Identify which cell holds the provided text, then report its (x, y) central coordinate. 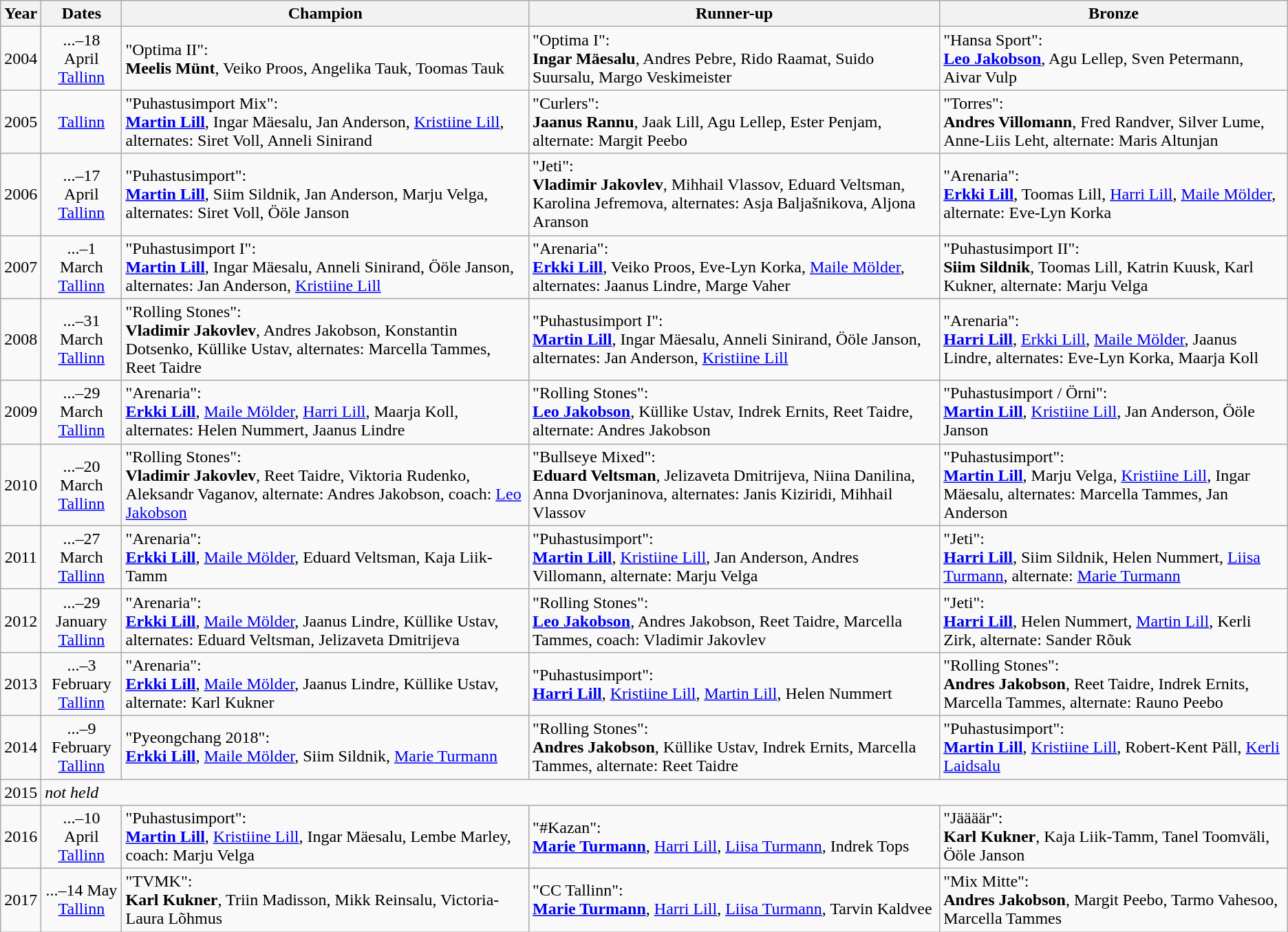
not held (665, 792)
"Rolling Stones":Vladimir Jakovlev, Reet Taidre, Viktoria Rudenko, Aleksandr Vaganov, alternate: Andres Jakobson, coach: Leo Jakobson (325, 484)
2013 (21, 684)
"Curlers":Jaanus Rannu, Jaak Lill, Agu Lellep, Ester Penjam, alternate: Margit Peebo (735, 122)
"Arenaria":Erkki Lill, Veiko Proos, Eve-Lyn Korka, Maile Mölder, alternates: Jaanus Lindre, Marge Vaher (735, 267)
...–1 MarchTallinn (81, 267)
2014 (21, 747)
Dates (81, 14)
"Puhastusimport / Örni":Martin Lill, Kristiine Lill, Jan Anderson, Ööle Janson (1114, 412)
"Bullseye Mixed":Eduard Veltsman, Jelizaveta Dmitrijeva, Niina Danilina, Anna Dvorjaninova, alternates: Janis Kiziridi, Mihhail Vlassov (735, 484)
"Rolling Stones":Andres Jakobson, Reet Taidre, Indrek Ernits, Marcella Tammes, alternate: Rauno Peebo (1114, 684)
"Mix Mitte":Andres Jakobson, Margit Peebo, Tarmo Vahesoo, Marcella Tammes (1114, 900)
"Pyeongchang 2018":Erkki Lill, Maile Mölder, Siim Sildnik, Marie Turmann (325, 747)
"Optima I":Ingar Mäesalu, Andres Pebre, Rido Raamat, Suido Suursalu, Margo Veskimeister (735, 58)
Year (21, 14)
"#Kazan":Marie Turmann, Harri Lill, Liisa Turmann, Indrek Tops (735, 837)
"Puhastusimport II":Siim Sildnik, Toomas Lill, Katrin Kuusk, Karl Kukner, alternate: Marju Velga (1114, 267)
"Arenaria":Erkki Lill, Maile Mölder, Jaanus Lindre, Küllike Ustav, alternates: Eduard Veltsman, Jelizaveta Dmitrijeva (325, 620)
"Arenaria":Erkki Lill, Maile Mölder, Harri Lill, Maarja Koll, alternates: Helen Nummert, Jaanus Lindre (325, 412)
...–27 MarchTallinn (81, 557)
"Puhastusimport":Martin Lill, Kristiine Lill, Robert-Kent Päll, Kerli Laidsalu (1114, 747)
Bronze (1114, 14)
2016 (21, 837)
"Puhastusimport":Martin Lill, Marju Velga, Kristiine Lill, Ingar Mäesalu, alternates: Marcella Tammes, Jan Anderson (1114, 484)
"Jäääär":Karl Kukner, Kaja Liik-Tamm, Tanel Toomväli, Ööle Janson (1114, 837)
...–17 AprilTallinn (81, 194)
Champion (325, 14)
...–29 JanuaryTallinn (81, 620)
"Jeti":Harri Lill, Siim Sildnik, Helen Nummert, Liisa Turmann, alternate: Marie Turmann (1114, 557)
Runner-up (735, 14)
2015 (21, 792)
"CC Tallinn":Marie Turmann, Harri Lill, Liisa Turmann, Tarvin Kaldvee (735, 900)
"Arenaria":Erkki Lill, Maile Mölder, Eduard Veltsman, Kaja Liik-Tamm (325, 557)
2009 (21, 412)
"Arenaria":Erkki Lill, Toomas Lill, Harri Lill, Maile Mölder, alternate: Eve-Lyn Korka (1114, 194)
Tallinn (81, 122)
"Rolling Stones":Andres Jakobson, Küllike Ustav, Indrek Ernits, Marcella Tammes, alternate: Reet Taidre (735, 747)
"Torres":Andres Villomann, Fred Randver, Silver Lume, Anne-Liis Leht, alternate: Maris Altunjan (1114, 122)
...–29 MarchTallinn (81, 412)
"Rolling Stones":Leo Jakobson, Küllike Ustav, Indrek Ernits, Reet Taidre, alternate: Andres Jakobson (735, 412)
"Hansa Sport":Leo Jakobson, Agu Lellep, Sven Petermann, Aivar Vulp (1114, 58)
...–18 AprilTallinn (81, 58)
2005 (21, 122)
"TVMK":Karl Kukner, Triin Madisson, Mikk Reinsalu, Victoria-Laura Lõhmus (325, 900)
"Puhastusimport":Martin Lill, Kristiine Lill, Jan Anderson, Andres Villomann, alternate: Marju Velga (735, 557)
"Arenaria":Erkki Lill, Maile Mölder, Jaanus Lindre, Küllike Ustav, alternate: Karl Kukner (325, 684)
"Puhastusimport":Martin Lill, Kristiine Lill, Ingar Mäesalu, Lembe Marley, coach: Marju Velga (325, 837)
2010 (21, 484)
2006 (21, 194)
2007 (21, 267)
2012 (21, 620)
...–10 AprilTallinn (81, 837)
"Jeti":Vladimir Jakovlev, Mihhail Vlassov, Eduard Veltsman, Karolina Jefremova, alternates: Asja Baljašnikova, Aljona Aranson (735, 194)
"Rolling Stones":Leo Jakobson, Andres Jakobson, Reet Taidre, Marcella Tammes, coach: Vladimir Jakovlev (735, 620)
...–3 FebruaryTallinn (81, 684)
"Rolling Stones":Vladimir Jakovlev, Andres Jakobson, Konstantin Dotsenko, Küllike Ustav, alternates: Marcella Tammes, Reet Taidre (325, 340)
"Puhastusimport Mix":Martin Lill, Ingar Mäesalu, Jan Anderson, Kristiine Lill, alternates: Siret Voll, Anneli Sinirand (325, 122)
...–14 MayTallinn (81, 900)
2004 (21, 58)
...–9 FebruaryTallinn (81, 747)
...–20 MarchTallinn (81, 484)
"Puhastusimport":Martin Lill, Siim Sildnik, Jan Anderson, Marju Velga, alternates: Siret Voll, Ööle Janson (325, 194)
2017 (21, 900)
"Arenaria":Harri Lill, Erkki Lill, Maile Mölder, Jaanus Lindre, alternates: Eve-Lyn Korka, Maarja Koll (1114, 340)
"Jeti":Harri Lill, Helen Nummert, Martin Lill, Kerli Zirk, alternate: Sander Rõuk (1114, 620)
2008 (21, 340)
2011 (21, 557)
...–31 MarchTallinn (81, 340)
"Puhastusimport":Harri Lill, Kristiine Lill, Martin Lill, Helen Nummert (735, 684)
"Optima II":Meelis Münt, Veiko Proos, Angelika Tauk, Toomas Tauk (325, 58)
